For the text-containing cell, return its midpoint in [x, y] coordinate format. 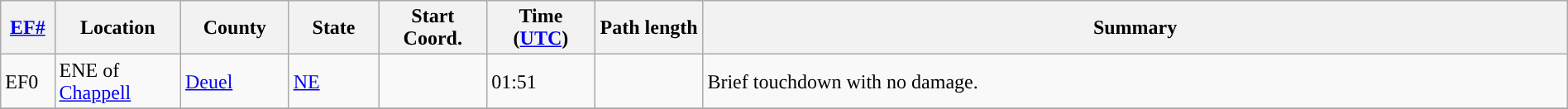
EF0 [28, 81]
Brief touchdown with no damage. [1135, 81]
Deuel [235, 81]
Time (UTC) [541, 28]
Summary [1135, 28]
Location [117, 28]
01:51 [541, 81]
EF# [28, 28]
Path length [648, 28]
County [235, 28]
NE [334, 81]
ENE of Chappell [117, 81]
Start Coord. [433, 28]
State [334, 28]
